From the cell containing the given text, extract its center point as [X, Y] coordinate. 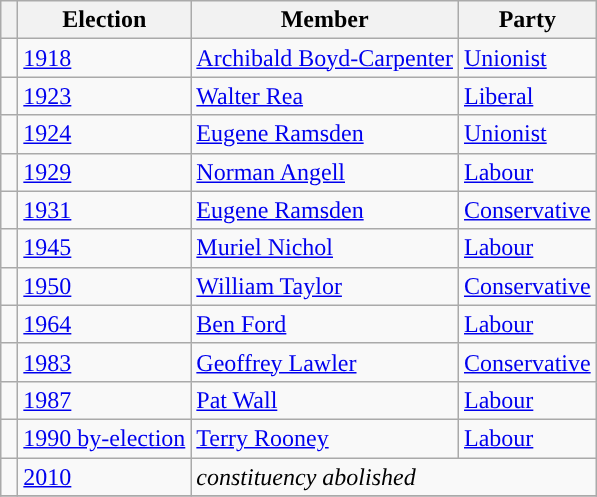
1983 [104, 362]
2010 [104, 477]
Ben Ford [325, 324]
Norman Angell [325, 172]
1918 [104, 58]
1950 [104, 286]
1945 [104, 248]
Member [325, 20]
1924 [104, 134]
1964 [104, 324]
Party [527, 20]
Terry Rooney [325, 438]
Liberal [527, 96]
1990 by-election [104, 438]
Pat Wall [325, 400]
Geoffrey Lawler [325, 362]
Election [104, 20]
1931 [104, 210]
Walter Rea [325, 96]
Archibald Boyd-Carpenter [325, 58]
1929 [104, 172]
1987 [104, 400]
1923 [104, 96]
William Taylor [325, 286]
constituency abolished [394, 477]
Muriel Nichol [325, 248]
